Locate the cell with the specified text and output its (x, y) center coordinate. 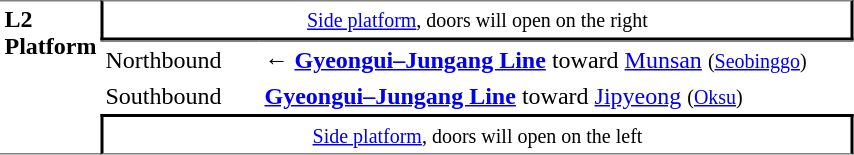
← Gyeongui–Jungang Line toward Munsan (Seobinggo) (557, 59)
Side platform, doors will open on the right (478, 20)
Side platform, doors will open on the left (478, 134)
L2Platform (50, 77)
Southbound (180, 96)
Northbound (180, 59)
Gyeongui–Jungang Line toward Jipyeong (Oksu) (557, 96)
